Capture the cell that displays the provided text and extract its (X, Y) central coordinate. 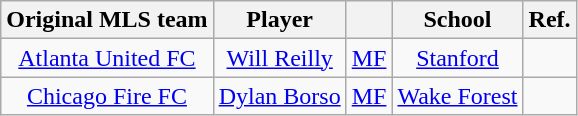
Dylan Borso (280, 96)
Will Reilly (280, 58)
Ref. (550, 20)
Stanford (458, 58)
Atlanta United FC (107, 58)
Original MLS team (107, 20)
Player (280, 20)
Wake Forest (458, 96)
Chicago Fire FC (107, 96)
School (458, 20)
